From the cell containing the given text, extract its center point as [X, Y] coordinate. 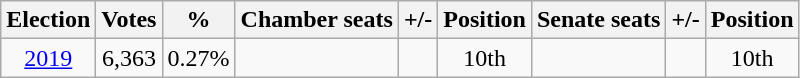
2019 [48, 58]
Election [48, 20]
0.27% [198, 58]
Votes [129, 20]
% [198, 20]
Senate seats [598, 20]
Chamber seats [316, 20]
6,363 [129, 58]
